Pinpoint the cell where the given text exists, returning its [X, Y] midpoint coordinate. 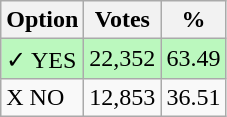
Option [42, 20]
✓ YES [42, 59]
Votes [122, 20]
% [194, 20]
63.49 [194, 59]
12,853 [122, 97]
36.51 [194, 97]
22,352 [122, 59]
X NO [42, 97]
